Find where the given text appears and provide that cell's center as (x, y) coordinate. 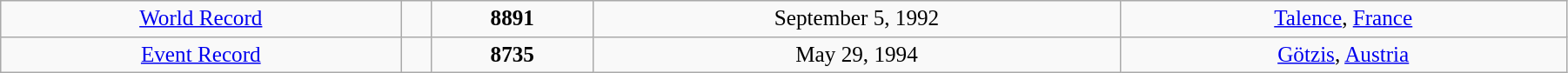
8735 (513, 55)
September 5, 1992 (856, 19)
World Record (201, 19)
May 29, 1994 (856, 55)
Talence, France (1344, 19)
Götzis, Austria (1344, 55)
8891 (513, 19)
Event Record (201, 55)
